Pinpoint the cell where the given text exists, returning its (X, Y) midpoint coordinate. 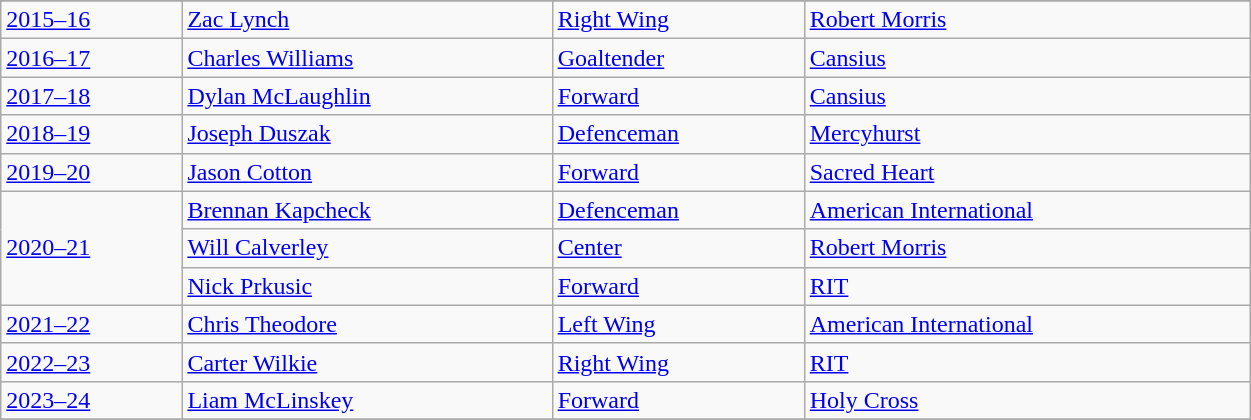
Zac Lynch (367, 20)
Mercyhurst (1027, 134)
2020–21 (92, 248)
2015–16 (92, 20)
Chris Theodore (367, 324)
2017–18 (92, 96)
Goaltender (678, 58)
Charles Williams (367, 58)
Sacred Heart (1027, 172)
2022–23 (92, 362)
2016–17 (92, 58)
2018–19 (92, 134)
Jason Cotton (367, 172)
2019–20 (92, 172)
Joseph Duszak (367, 134)
Carter Wilkie (367, 362)
Liam McLinskey (367, 400)
Brennan Kapcheck (367, 210)
Holy Cross (1027, 400)
Dylan McLaughlin (367, 96)
2023–24 (92, 400)
2021–22 (92, 324)
Nick Prkusic (367, 286)
Will Calverley (367, 248)
Center (678, 248)
Left Wing (678, 324)
